Detect which cell encompasses the target text, then output its [X, Y] center coordinate. 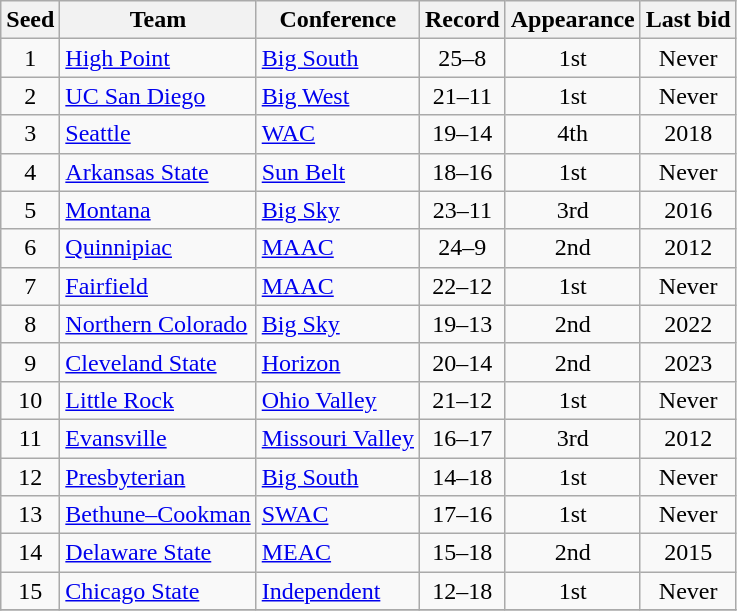
25–8 [462, 58]
2023 [688, 362]
2018 [688, 134]
Team [158, 20]
21–12 [462, 400]
24–9 [462, 248]
16–17 [462, 438]
Seed [30, 20]
Big West [338, 96]
Independent [338, 591]
Chicago State [158, 591]
Little Rock [158, 400]
Horizon [338, 362]
12–18 [462, 591]
Delaware State [158, 553]
Cleveland State [158, 362]
Ohio Valley [338, 400]
WAC [338, 134]
19–13 [462, 324]
22–12 [462, 286]
Evansville [158, 438]
2 [30, 96]
10 [30, 400]
Fairfield [158, 286]
18–16 [462, 172]
20–14 [462, 362]
9 [30, 362]
Sun Belt [338, 172]
2016 [688, 210]
7 [30, 286]
1 [30, 58]
Appearance [572, 20]
4th [572, 134]
11 [30, 438]
Seattle [158, 134]
Last bid [688, 20]
Bethune–Cookman [158, 515]
Montana [158, 210]
3 [30, 134]
Missouri Valley [338, 438]
Conference [338, 20]
Arkansas State [158, 172]
Northern Colorado [158, 324]
14 [30, 553]
12 [30, 477]
2022 [688, 324]
15–18 [462, 553]
13 [30, 515]
6 [30, 248]
17–16 [462, 515]
23–11 [462, 210]
SWAC [338, 515]
8 [30, 324]
MEAC [338, 553]
UC San Diego [158, 96]
Presbyterian [158, 477]
4 [30, 172]
19–14 [462, 134]
21–11 [462, 96]
Record [462, 20]
Quinnipiac [158, 248]
14–18 [462, 477]
2015 [688, 553]
High Point [158, 58]
5 [30, 210]
15 [30, 591]
